Return [X, Y] of the center of cell containing provided text 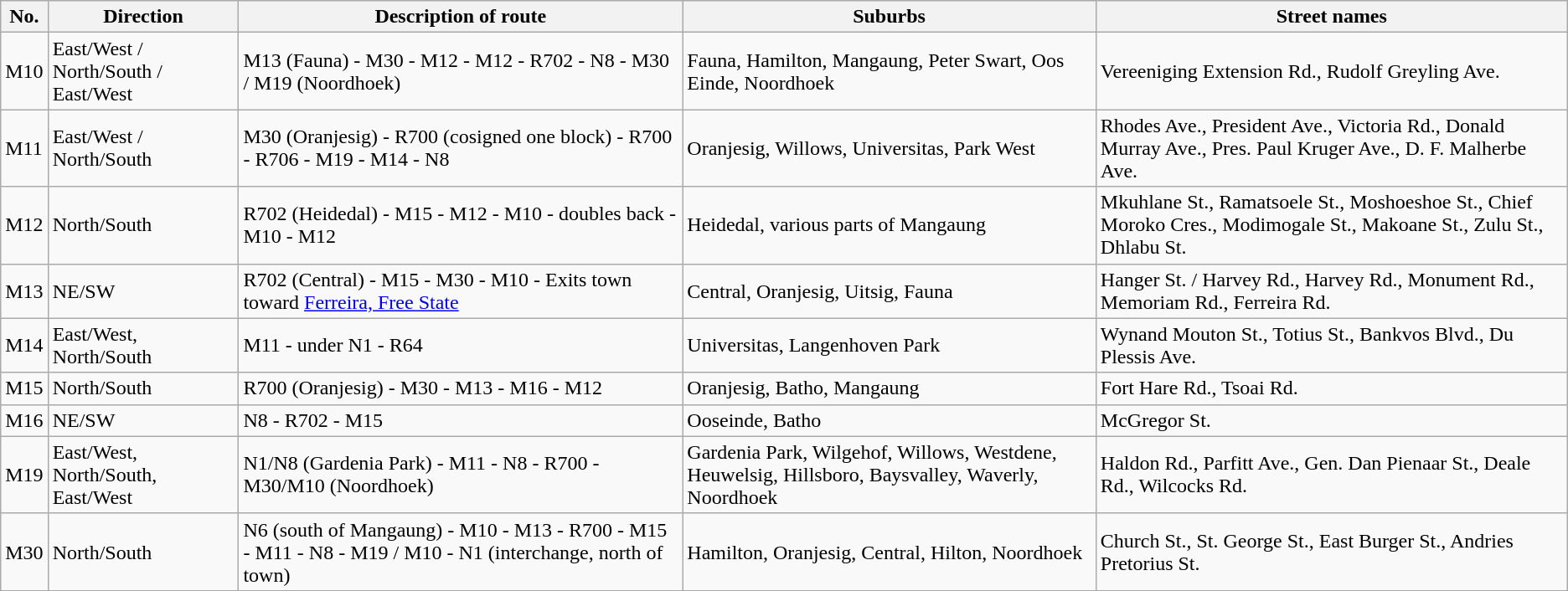
Gardenia Park, Wilgehof, Willows, Westdene, Heuwelsig, Hillsboro, Baysvalley, Waverly, Noordhoek [890, 475]
M12 [24, 225]
Haldon Rd., Parfitt Ave., Gen. Dan Pienaar St., Deale Rd., Wilcocks Rd. [1332, 475]
Street names [1332, 17]
M14 [24, 345]
No. [24, 17]
Church St., St. George St., East Burger St., Andries Pretorius St. [1332, 552]
Universitas, Langenhoven Park [890, 345]
East/West, North/South, East/West [143, 475]
Ooseinde, Batho [890, 420]
R700 (Oranjesig) - M30 - M13 - M16 - M12 [461, 388]
M30 [24, 552]
Central, Oranjesig, Uitsig, Fauna [890, 291]
Fort Hare Rd., Tsoai Rd. [1332, 388]
N6 (south of Mangaung) - M10 - M13 - R700 - M15 - M11 - N8 - M19 / M10 - N1 (interchange, north of town) [461, 552]
McGregor St. [1332, 420]
R702 (Heidedal) - M15 - M12 - M10 - doubles back - M10 - M12 [461, 225]
Suburbs [890, 17]
Heidedal, various parts of Mangaung [890, 225]
N1/N8 (Gardenia Park) - M11 - N8 - R700 - M30/M10 (Noordhoek) [461, 475]
M10 [24, 71]
M11 [24, 148]
M11 - under N1 - R64 [461, 345]
Fauna, Hamilton, Mangaung, Peter Swart, Oos Einde, Noordhoek [890, 71]
M13 (Fauna) - M30 - M12 - M12 - R702 - N8 - M30 / M19 (Noordhoek) [461, 71]
Hanger St. / Harvey Rd., Harvey Rd., Monument Rd., Memoriam Rd., Ferreira Rd. [1332, 291]
N8 - R702 - M15 [461, 420]
East/West, North/South [143, 345]
Hamilton, Oranjesig, Central, Hilton, Noordhoek [890, 552]
Vereeniging Extension Rd., Rudolf Greyling Ave. [1332, 71]
Rhodes Ave., President Ave., Victoria Rd., Donald Murray Ave., Pres. Paul Kruger Ave., D. F. Malherbe Ave. [1332, 148]
M13 [24, 291]
East/West / North/South / East/West [143, 71]
M16 [24, 420]
Wynand Mouton St., Totius St., Bankvos Blvd., Du Plessis Ave. [1332, 345]
Mkuhlane St., Ramatsoele St., Moshoeshoe St., Chief Moroko Cres., Modimogale St., Makoane St., Zulu St., Dhlabu St. [1332, 225]
Oranjesig, Batho, Mangaung [890, 388]
East/West / North/South [143, 148]
Oranjesig, Willows, Universitas, Park West [890, 148]
Direction [143, 17]
R702 (Central) - M15 - M30 - M10 - Exits town toward Ferreira, Free State [461, 291]
Description of route [461, 17]
M15 [24, 388]
M19 [24, 475]
M30 (Oranjesig) - R700 (cosigned one block) - R700 - R706 - M19 - M14 - N8 [461, 148]
